Output the [x, y] coordinate of the center of the cell containing the given text.  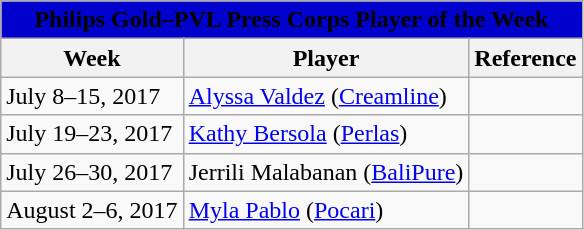
August 2–6, 2017 [92, 210]
Myla Pablo (Pocari) [326, 210]
Week [92, 58]
July 26–30, 2017 [92, 172]
Reference [526, 58]
July 8–15, 2017 [92, 96]
Jerrili Malabanan (BaliPure) [326, 172]
Alyssa Valdez (Creamline) [326, 96]
Philips Gold–PVL Press Corps Player of the Week [292, 20]
July 19–23, 2017 [92, 134]
Kathy Bersola (Perlas) [326, 134]
Player [326, 58]
